For the text-containing cell, return its midpoint in [X, Y] coordinate format. 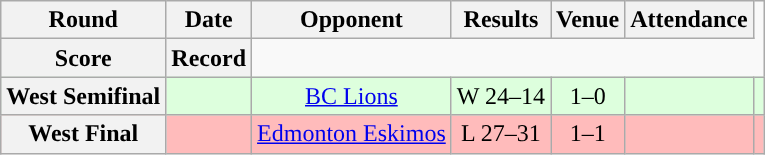
L 27–31 [500, 134]
W 24–14 [500, 96]
Record [209, 58]
Date [209, 20]
1–1 [588, 134]
BC Lions [352, 96]
Edmonton Eskimos [352, 134]
Round [84, 20]
West Semifinal [84, 96]
Opponent [352, 20]
Venue [588, 20]
Results [500, 20]
Attendance [689, 20]
West Final [84, 134]
Score [84, 58]
1–0 [588, 96]
